Return the (x, y) coordinate for the center point of the cell that contains the specified text.  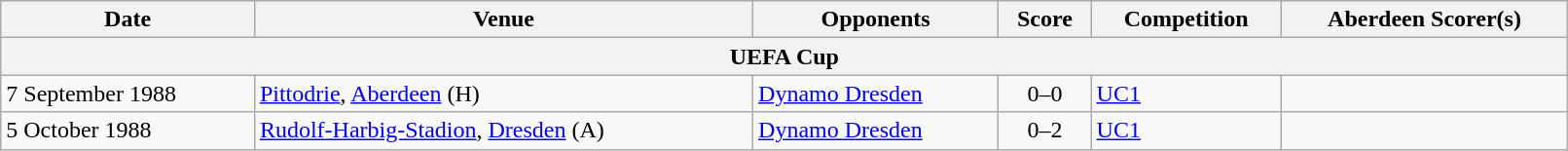
Venue (503, 19)
0–2 (1045, 131)
UEFA Cup (784, 57)
0–0 (1045, 94)
Score (1045, 19)
Date (128, 19)
Opponents (876, 19)
5 October 1988 (128, 131)
Rudolf-Harbig-Stadion, Dresden (A) (503, 131)
7 September 1988 (128, 94)
Pittodrie, Aberdeen (H) (503, 94)
Aberdeen Scorer(s) (1425, 19)
Competition (1185, 19)
